From the cell containing the given text, extract its center point as (X, Y) coordinate. 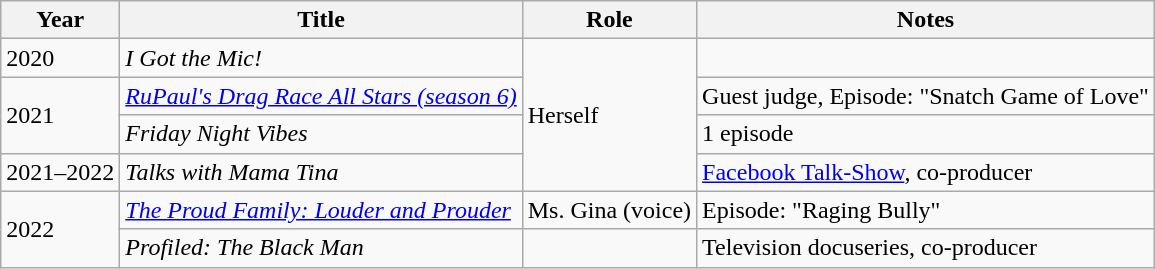
Role (609, 20)
Ms. Gina (voice) (609, 210)
2022 (60, 229)
Title (321, 20)
Episode: "Raging Bully" (926, 210)
Profiled: The Black Man (321, 248)
The Proud Family: Louder and Prouder (321, 210)
1 episode (926, 134)
2021–2022 (60, 172)
Television docuseries, co-producer (926, 248)
Guest judge, Episode: "Snatch Game of Love" (926, 96)
Facebook Talk-Show, co-producer (926, 172)
Talks with Mama Tina (321, 172)
RuPaul's Drag Race All Stars (season 6) (321, 96)
Friday Night Vibes (321, 134)
2021 (60, 115)
Year (60, 20)
I Got the Mic! (321, 58)
2020 (60, 58)
Herself (609, 115)
Notes (926, 20)
